Scan for the cell matching the given text and deliver its [x, y] coordinate at center. 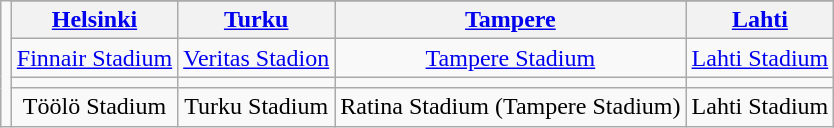
Lahti [760, 20]
Töölö Stadium [94, 107]
Tampere [510, 20]
Veritas Stadion [256, 58]
Turku Stadium [256, 107]
Helsinki [94, 20]
Turku [256, 20]
Tampere Stadium [510, 58]
Ratina Stadium (Tampere Stadium) [510, 107]
Finnair Stadium [94, 58]
